Return the [x, y] coordinate for the center point of the cell that contains the specified text.  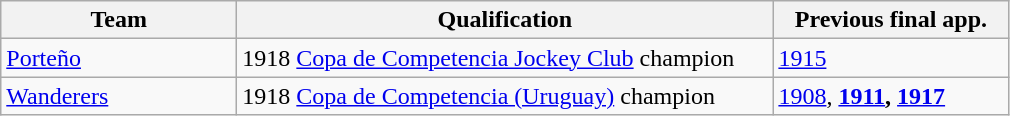
1918 Copa de Competencia (Uruguay) champion [505, 96]
1908, 1911, 1917 [891, 96]
1915 [891, 58]
1918 Copa de Competencia Jockey Club champion [505, 58]
Porteño [119, 58]
Qualification [505, 20]
Previous final app. [891, 20]
Team [119, 20]
Wanderers [119, 96]
